For the text-containing cell, return its midpoint in (X, Y) coordinate format. 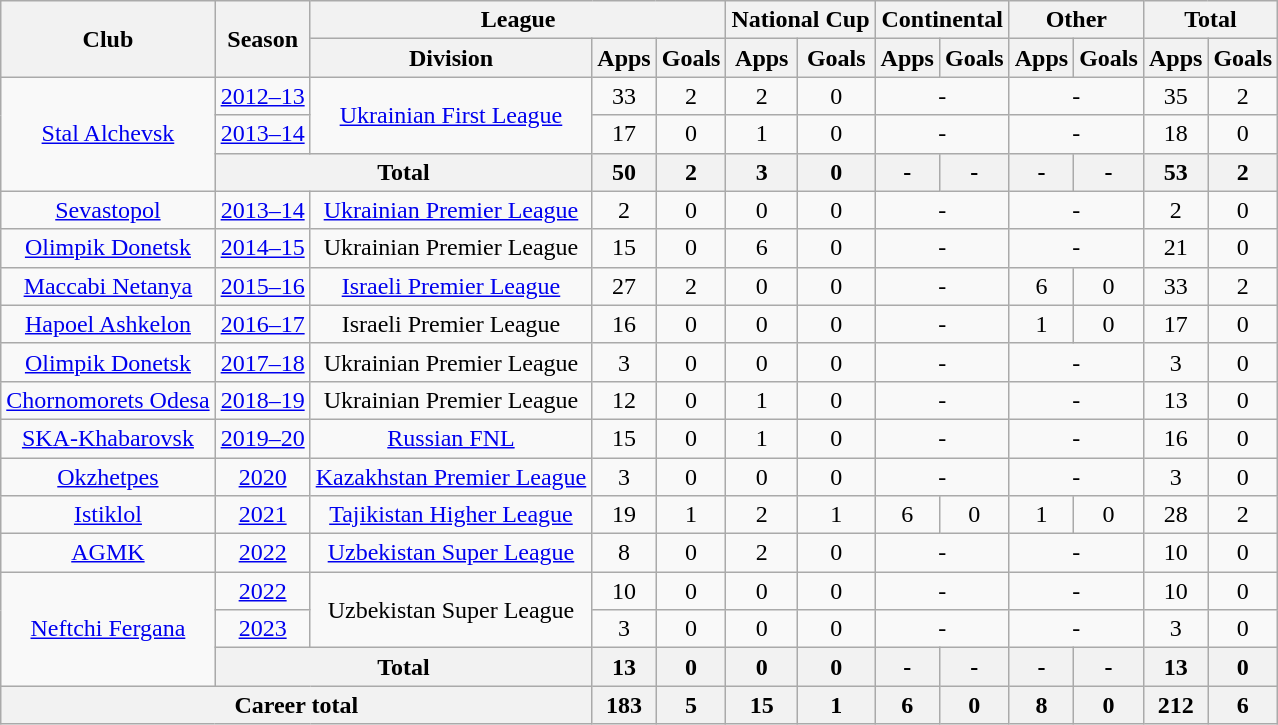
2021 (262, 515)
Chornomorets Odesa (108, 400)
21 (1175, 248)
National Cup (800, 20)
2012–13 (262, 96)
Russian FNL (451, 438)
2015–16 (262, 286)
Okzhetpes (108, 477)
Club (108, 39)
AGMK (108, 553)
Other (1076, 20)
Tajikistan Higher League (451, 515)
183 (624, 705)
53 (1175, 172)
28 (1175, 515)
50 (624, 172)
Season (262, 39)
27 (624, 286)
5 (691, 705)
2023 (262, 629)
Continental (942, 20)
2014–15 (262, 248)
Stal Alchevsk (108, 134)
Career total (296, 705)
18 (1175, 134)
Istiklol (108, 515)
SKA-Khabarovsk (108, 438)
2016–17 (262, 324)
League (518, 20)
212 (1175, 705)
35 (1175, 96)
Division (451, 58)
12 (624, 400)
Hapoel Ashkelon (108, 324)
Ukrainian First League (451, 115)
Maccabi Netanya (108, 286)
Neftchi Fergana (108, 629)
2018–19 (262, 400)
2017–18 (262, 362)
Kazakhstan Premier League (451, 477)
2019–20 (262, 438)
Sevastopol (108, 210)
19 (624, 515)
2020 (262, 477)
